Extract the [x, y] coordinate from the center of the cell holding the provided text.  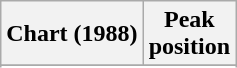
Peakposition [189, 34]
Chart (1988) [72, 34]
